Return the [x, y] coordinate for the center point of the cell that contains the specified text.  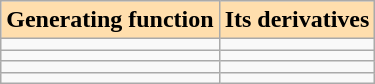
Generating function [110, 20]
Its derivatives [297, 20]
